Return the [X, Y] coordinate for the center point of the cell that contains the specified text.  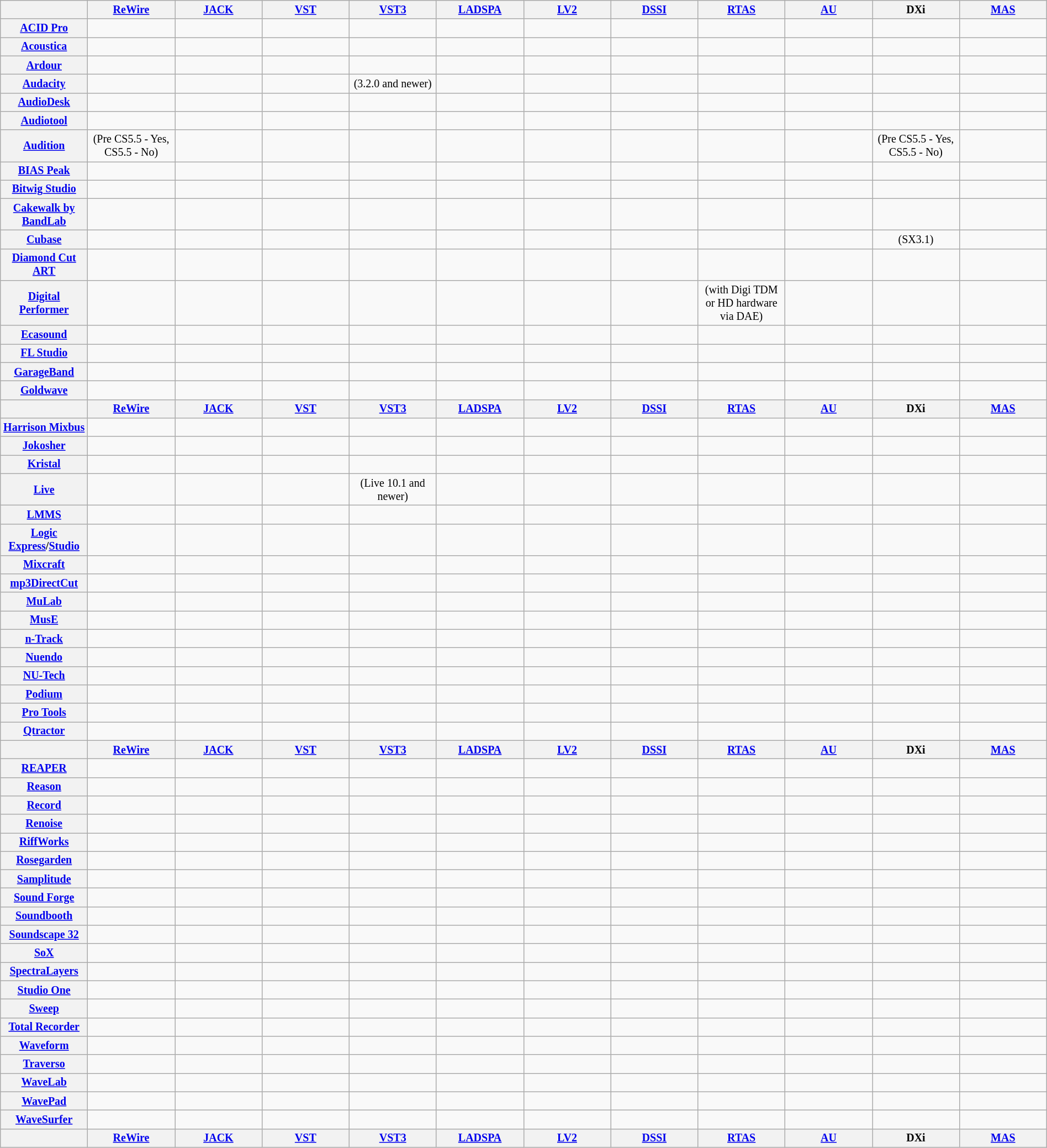
Renoise [44, 823]
SoX [44, 954]
Sound Forge [44, 897]
Audacity [44, 84]
LMMS [44, 515]
Studio One [44, 990]
GarageBand [44, 372]
Traverso [44, 1064]
Ardour [44, 65]
ACID Pro [44, 29]
Total Recorder [44, 1028]
MusE [44, 620]
AudioDesk [44, 102]
Ecasound [44, 335]
mp3DirectCut [44, 583]
Soundscape 32 [44, 935]
MuLab [44, 602]
FL Studio [44, 354]
Cubase [44, 240]
SpectraLayers [44, 971]
Qtractor [44, 731]
Bitwig Studio [44, 189]
Mixcraft [44, 565]
Samplitude [44, 880]
Diamond Cut ART [44, 265]
Soundbooth [44, 916]
Digital Performer [44, 303]
Waveform [44, 1045]
BIAS Peak [44, 171]
Audiotool [44, 120]
Record [44, 805]
Cakewalk by BandLab [44, 214]
WaveSurfer [44, 1119]
Jokosher [44, 445]
WavePad [44, 1100]
Acoustica [44, 46]
Goldwave [44, 390]
n-Track [44, 639]
Nuendo [44, 657]
(with Digi TDM or HD hardware via DAE) [742, 303]
Pro Tools [44, 713]
WaveLab [44, 1083]
Logic Express/Studio [44, 539]
Podium [44, 694]
Live [44, 489]
Sweep [44, 1009]
Audition [44, 146]
(SX3.1) [916, 240]
Rosegarden [44, 861]
Harrison Mixbus [44, 428]
NU-Tech [44, 676]
RiffWorks [44, 842]
Kristal [44, 464]
(3.2.0 and newer) [393, 84]
REAPER [44, 768]
Reason [44, 787]
(Live 10.1 and newer) [393, 489]
